Provide the (x, y) coordinate of the cell's center where the given text is located.  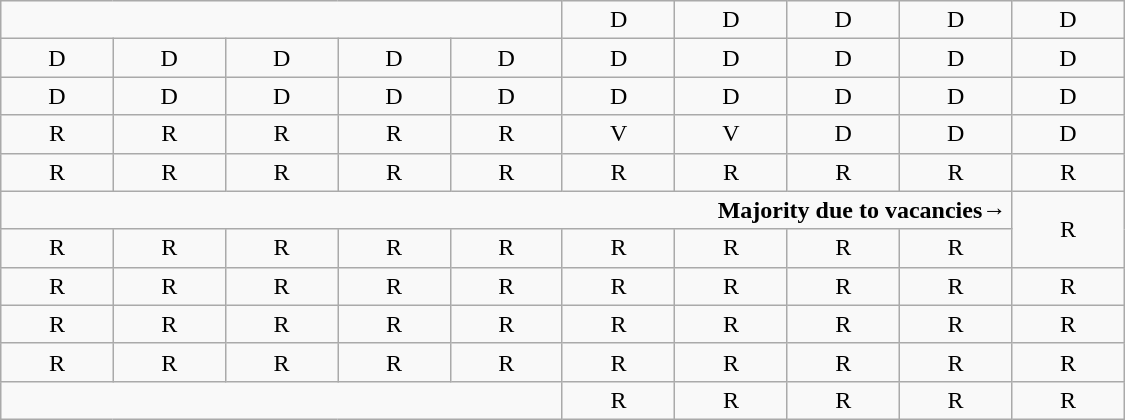
Majority due to vacancies→ (506, 210)
